Detect which cell encompasses the target text, then output its [x, y] center coordinate. 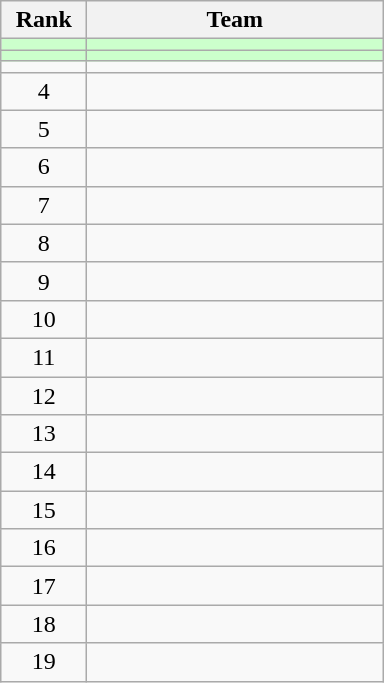
5 [44, 129]
18 [44, 624]
14 [44, 472]
9 [44, 281]
12 [44, 395]
11 [44, 357]
Team [235, 20]
16 [44, 548]
17 [44, 586]
10 [44, 319]
8 [44, 243]
15 [44, 510]
19 [44, 662]
13 [44, 434]
6 [44, 167]
Rank [44, 20]
4 [44, 91]
7 [44, 205]
